Output the (X, Y) coordinate of the center of the cell containing the given text.  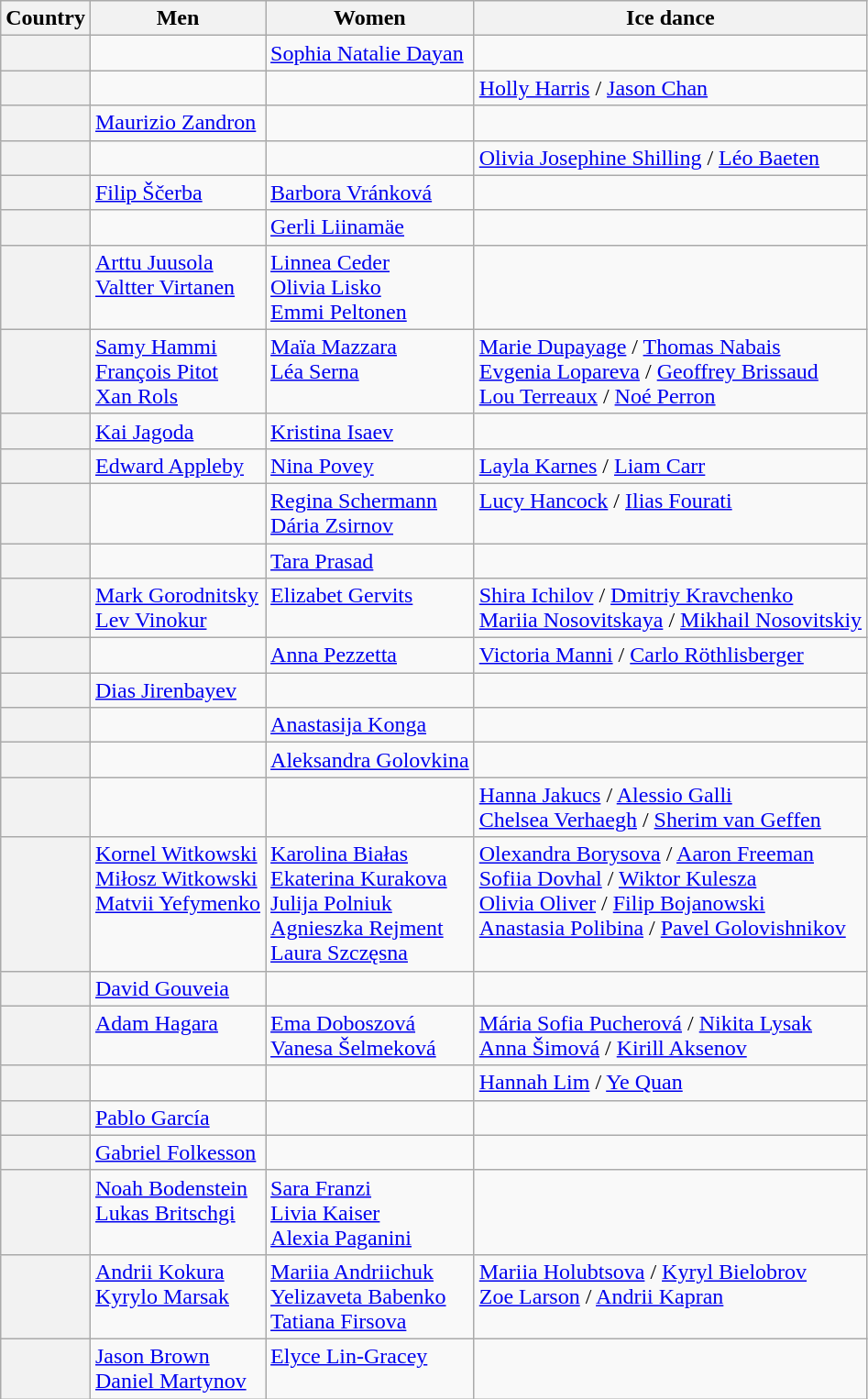
Olivia Josephine Shilling / Léo Baeten (670, 158)
Victoria Manni / Carlo Röthlisberger (670, 655)
Aleksandra Golovkina (370, 760)
Layla Karnes / Liam Carr (670, 466)
Jason BrownDaniel Martynov (178, 1368)
Elizabet Gervits (370, 609)
Holly Harris / Jason Chan (670, 88)
Barbora Vránková (370, 193)
Mark GorodnitskyLev Vinokur (178, 609)
Sophia Natalie Dayan (370, 53)
Mariia Holubtsova / Kyryl BielobrovZoe Larson / Andrii Kapran (670, 1296)
Ice dance (670, 18)
Filip Ščerba (178, 193)
Gabriel Folkesson (178, 1152)
Andrii KokuraKyrylo Marsak (178, 1296)
Tara Prasad (370, 560)
Maurizio Zandron (178, 123)
Hanna Jakucs / Alessio GalliChelsea Verhaegh / Sherim van Geffen (670, 807)
Elyce Lin-Gracey (370, 1368)
David Gouveia (178, 988)
Country (46, 18)
Edward Appleby (178, 466)
Linnea CederOlivia LiskoEmmi Peltonen (370, 287)
Lucy Hancock / Ilias Fourati (670, 513)
Kristina Isaev (370, 431)
Women (370, 18)
Hannah Lim / Ye Quan (670, 1083)
Anna Pezzetta (370, 655)
Ema DoboszováVanesa Šelmeková (370, 1036)
Samy HammiFrançois PitotXan Rols (178, 371)
Shira Ichilov / Dmitriy KravchenkoMariia Nosovitskaya / Mikhail Nosovitskiy (670, 609)
Karolina BiałasEkaterina KurakovaJulija PolniukAgnieszka RejmentLaura Szczęsna (370, 904)
Dias Jirenbayev (178, 690)
Sara FranziLivia KaiserAlexia Paganini (370, 1212)
Regina SchermannDária Zsirnov (370, 513)
Kai Jagoda (178, 431)
Maïa MazzaraLéa Serna (370, 371)
Pablo García (178, 1118)
Men (178, 18)
Nina Povey (370, 466)
Noah BodensteinLukas Britschgi (178, 1212)
Arttu JuusolaValtter Virtanen (178, 287)
Olexandra Borysova / Aaron FreemanSofiia Dovhal / Wiktor KuleszaOlivia Oliver / Filip BojanowskiAnastasia Polibina / Pavel Golovishnikov (670, 904)
Mariia AndriichukYelizaveta BabenkoTatiana Firsova (370, 1296)
Adam Hagara (178, 1036)
Gerli Liinamäe (370, 227)
Marie Dupayage / Thomas NabaisEvgenia Lopareva / Geoffrey BrissaudLou Terreaux / Noé Perron (670, 371)
Anastasija Konga (370, 725)
Mária Sofia Pucherová / Nikita LysakAnna Šimová / Kirill Aksenov (670, 1036)
Kornel WitkowskiMiłosz WitkowskiMatvii Yefymenko (178, 904)
